For the text-containing cell, return its midpoint in [X, Y] coordinate format. 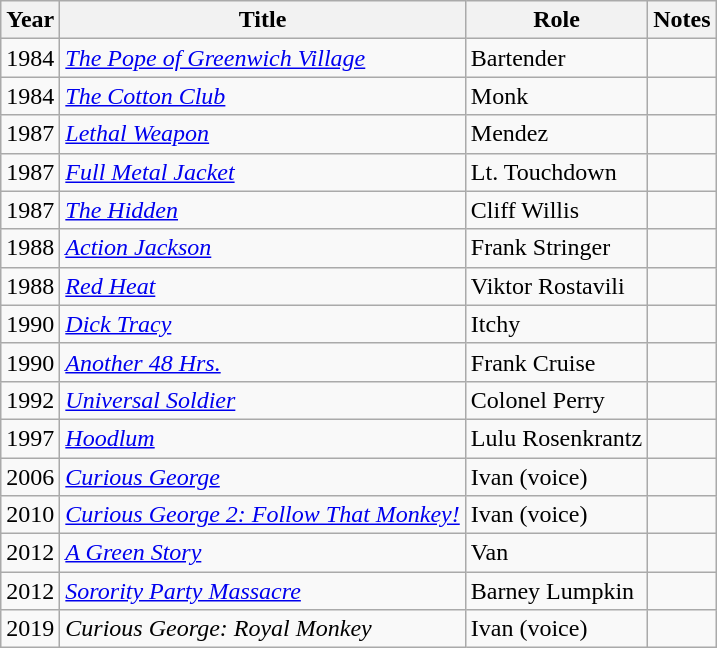
2010 [30, 515]
Curious George: Royal Monkey [262, 629]
Hoodlum [262, 438]
Red Heat [262, 286]
1997 [30, 438]
Lethal Weapon [262, 134]
Itchy [556, 324]
Action Jackson [262, 248]
Colonel Perry [556, 400]
Title [262, 20]
Another 48 Hrs. [262, 362]
Universal Soldier [262, 400]
The Cotton Club [262, 96]
Frank Cruise [556, 362]
Viktor Rostavili [556, 286]
Bartender [556, 58]
Mendez [556, 134]
The Pope of Greenwich Village [262, 58]
Barney Lumpkin [556, 591]
Role [556, 20]
Lt. Touchdown [556, 172]
Sorority Party Massacre [262, 591]
Year [30, 20]
Notes [682, 20]
Curious George [262, 477]
A Green Story [262, 553]
Van [556, 553]
Dick Tracy [262, 324]
Frank Stringer [556, 248]
2006 [30, 477]
The Hidden [262, 210]
Monk [556, 96]
1992 [30, 400]
Full Metal Jacket [262, 172]
2019 [30, 629]
Curious George 2: Follow That Monkey! [262, 515]
Cliff Willis [556, 210]
Lulu Rosenkrantz [556, 438]
